Provide the [x, y] coordinate of the cell's center where the given text is located.  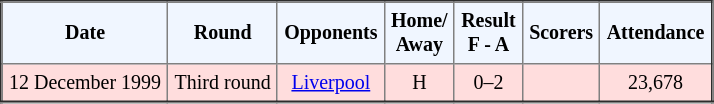
Scorers [561, 33]
Opponents [330, 33]
12 December 1999 [85, 83]
Liverpool [330, 83]
Home/Away [419, 33]
H [419, 83]
Round [223, 33]
23,678 [656, 83]
Attendance [656, 33]
ResultF - A [488, 33]
Third round [223, 83]
Date [85, 33]
0–2 [488, 83]
